Locate the cell with the specified text and output its (X, Y) center coordinate. 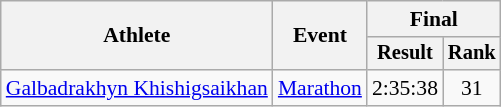
Rank (472, 54)
Galbadrakhyn Khishigsaikhan (137, 88)
Athlete (137, 36)
31 (472, 88)
2:35:38 (405, 88)
Marathon (320, 88)
Result (405, 54)
Event (320, 36)
Final (434, 19)
